Find where the given text appears and provide that cell's center as (x, y) coordinate. 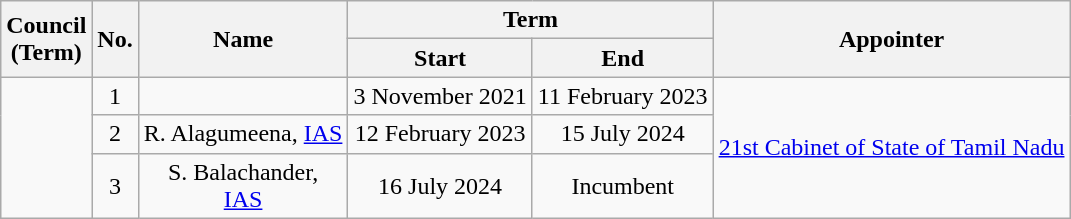
No. (115, 39)
15 July 2024 (622, 134)
3 (115, 186)
1 (115, 96)
11 February 2023 (622, 96)
Term (530, 20)
12 February 2023 (440, 134)
End (622, 58)
Council(Term) (46, 39)
16 July 2024 (440, 186)
Name (243, 39)
S. Balachander,IAS (243, 186)
Incumbent (622, 186)
Appointer (892, 39)
R. Alagumeena, IAS (243, 134)
2 (115, 134)
21st Cabinet of State of Tamil Nadu (892, 148)
Start (440, 58)
3 November 2021 (440, 96)
